Detect which cell encompasses the target text, then output its [x, y] center coordinate. 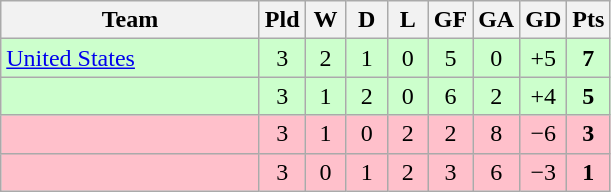
Pts [588, 20]
D [366, 20]
Pld [282, 20]
7 [588, 58]
United States [130, 58]
Team [130, 20]
8 [496, 134]
GD [544, 20]
W [326, 20]
+4 [544, 96]
GA [496, 20]
+5 [544, 58]
GF [450, 20]
−3 [544, 172]
−6 [544, 134]
L [408, 20]
